Find where the given text appears and provide that cell's center as (x, y) coordinate. 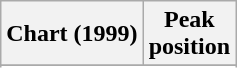
Peakposition (189, 34)
Chart (1999) (72, 34)
